Identify which cell holds the provided text, then report its [X, Y] central coordinate. 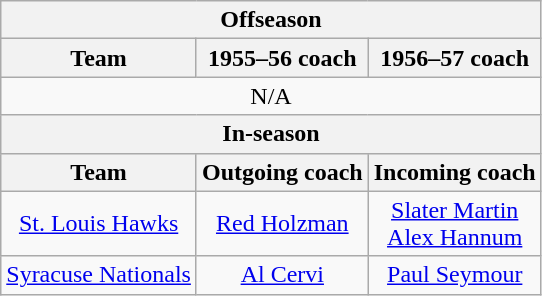
Syracuse Nationals [99, 275]
Slater MartinAlex Hannum [454, 224]
Paul Seymour [454, 275]
1956–57 coach [454, 58]
N/A [271, 96]
Red Holzman [282, 224]
Outgoing coach [282, 172]
St. Louis Hawks [99, 224]
Offseason [271, 20]
Al Cervi [282, 275]
1955–56 coach [282, 58]
Incoming coach [454, 172]
In-season [271, 134]
